Capture the cell that displays the provided text and extract its (X, Y) central coordinate. 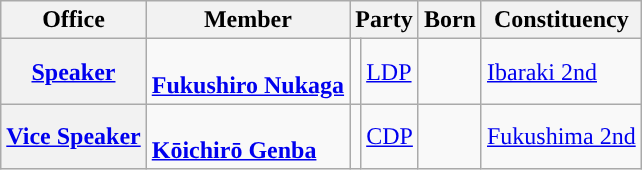
LDP (390, 72)
Member (248, 20)
Vice Speaker (74, 136)
Fukushima 2nd (561, 136)
Ibaraki 2nd (561, 72)
CDP (390, 136)
Speaker (74, 72)
Office (74, 20)
Party (384, 20)
Fukushiro Nukaga (248, 72)
Constituency (561, 20)
Kōichirō Genba (248, 136)
Born (450, 20)
